Locate the cell with the specified text and output its [X, Y] center coordinate. 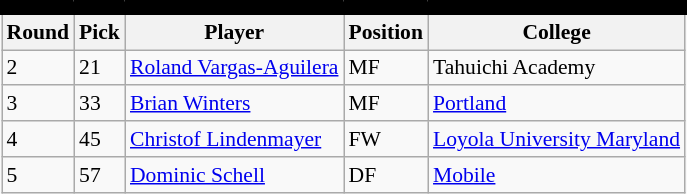
21 [100, 68]
Portland [556, 104]
Pick [100, 32]
Brian Winters [234, 104]
Christof Lindenmayer [234, 139]
2 [38, 68]
Loyola University Maryland [556, 139]
FW [386, 139]
5 [38, 175]
College [556, 32]
DF [386, 175]
33 [100, 104]
3 [38, 104]
4 [38, 139]
Position [386, 32]
Round [38, 32]
Player [234, 32]
45 [100, 139]
Tahuichi Academy [556, 68]
Roland Vargas-Aguilera [234, 68]
57 [100, 175]
Dominic Schell [234, 175]
Mobile [556, 175]
